Capture the cell that displays the provided text and extract its (x, y) central coordinate. 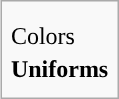
Uniforms (59, 69)
Colors (56, 36)
